For the text-containing cell, return its midpoint in [X, Y] coordinate format. 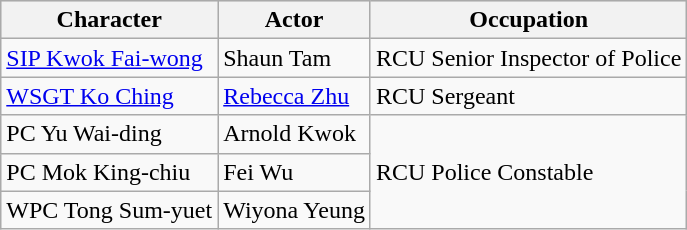
Rebecca Zhu [294, 96]
Wiyona Yeung [294, 210]
PC Mok King-chiu [110, 172]
RCU Sergeant [528, 96]
Fei Wu [294, 172]
SIP Kwok Fai-wong [110, 58]
WPC Tong Sum-yuet [110, 210]
WSGT Ko Ching [110, 96]
Occupation [528, 20]
RCU Senior Inspector of Police [528, 58]
RCU Police Constable [528, 172]
PC Yu Wai-ding [110, 134]
Character [110, 20]
Shaun Tam [294, 58]
Actor [294, 20]
Arnold Kwok [294, 134]
